For the text-containing cell, return its midpoint in [x, y] coordinate format. 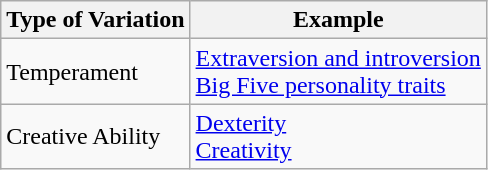
Example [338, 20]
Extraversion and introversionBig Five personality traits [338, 72]
DexterityCreativity [338, 136]
Creative Ability [96, 136]
Temperament [96, 72]
Type of Variation [96, 20]
